Scan for the cell matching the given text and deliver its (x, y) coordinate at center. 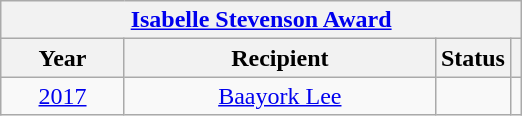
Status (472, 58)
Isabelle Stevenson Award (262, 20)
Year (63, 58)
Baayork Lee (280, 96)
Recipient (280, 58)
2017 (63, 96)
